Provide the (X, Y) coordinate of the cell's center where the given text is located.  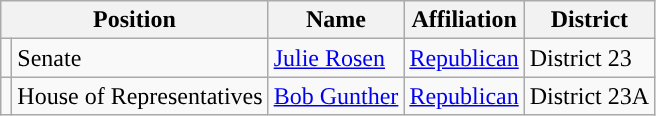
District 23 (589, 58)
District 23A (589, 96)
Position (134, 20)
Name (336, 20)
Bob Gunther (336, 96)
Julie Rosen (336, 58)
Affiliation (464, 20)
Senate (140, 58)
House of Representatives (140, 96)
District (589, 20)
